Provide the [X, Y] coordinate of the cell's center where the given text is located.  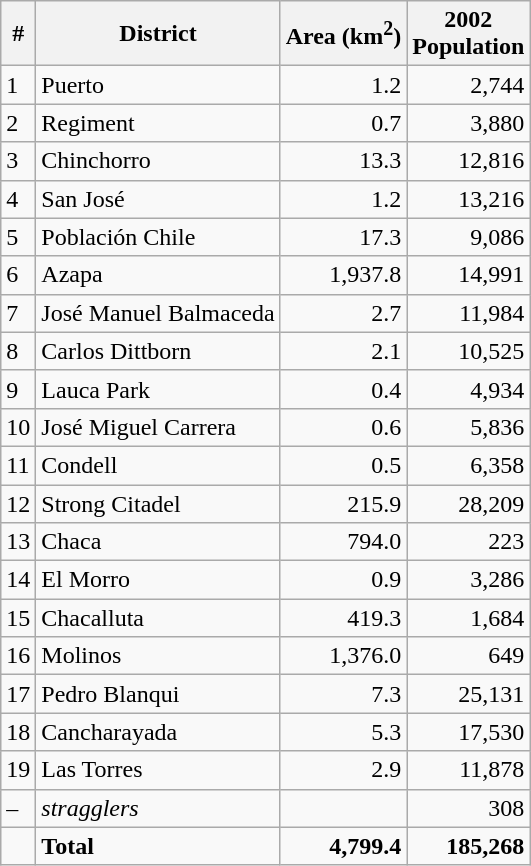
12 [18, 503]
1,376.0 [344, 656]
El Morro [158, 580]
– [18, 808]
419.3 [344, 618]
0.7 [344, 123]
0.9 [344, 580]
6,358 [468, 465]
10 [18, 427]
19 [18, 770]
Area (km2) [344, 34]
215.9 [344, 503]
14 [18, 580]
Las Torres [158, 770]
2.1 [344, 351]
Chacalluta [158, 618]
6 [18, 275]
Puerto [158, 85]
José Miguel Carrera [158, 427]
Chinchorro [158, 161]
Población Chile [158, 237]
308 [468, 808]
12,816 [468, 161]
18 [18, 732]
11,984 [468, 313]
Condell [158, 465]
185,268 [468, 846]
10,525 [468, 351]
District [158, 34]
Azapa [158, 275]
8 [18, 351]
Chaca [158, 542]
1,684 [468, 618]
25,131 [468, 694]
1 [18, 85]
4 [18, 199]
15 [18, 618]
José Manuel Balmaceda [158, 313]
2.9 [344, 770]
3,286 [468, 580]
San José [158, 199]
5 [18, 237]
223 [468, 542]
9 [18, 389]
794.0 [344, 542]
11,878 [468, 770]
2.7 [344, 313]
14,991 [468, 275]
9,086 [468, 237]
5.3 [344, 732]
13.3 [344, 161]
Regiment [158, 123]
7 [18, 313]
11 [18, 465]
13 [18, 542]
Pedro Blanqui [158, 694]
Molinos [158, 656]
5,836 [468, 427]
Carlos Dittborn [158, 351]
1,937.8 [344, 275]
4,799.4 [344, 846]
16 [18, 656]
Strong Citadel [158, 503]
stragglers [158, 808]
0.6 [344, 427]
2 [18, 123]
Lauca Park [158, 389]
Total [158, 846]
28,209 [468, 503]
17.3 [344, 237]
# [18, 34]
4,934 [468, 389]
17 [18, 694]
0.5 [344, 465]
649 [468, 656]
Cancharayada [158, 732]
17,530 [468, 732]
7.3 [344, 694]
2,744 [468, 85]
13,216 [468, 199]
3 [18, 161]
2002Population [468, 34]
3,880 [468, 123]
0.4 [344, 389]
